Output the (x, y) coordinate of the center of the cell containing the given text.  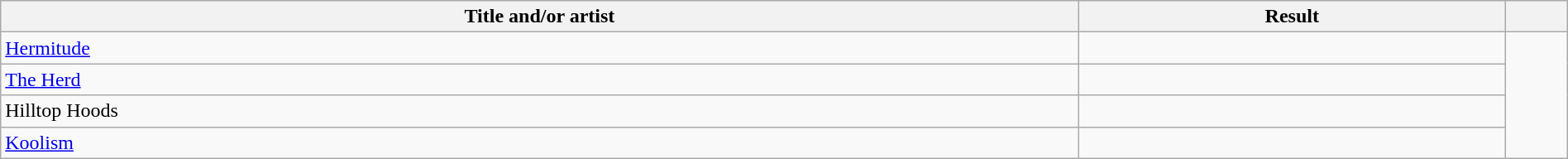
Hilltop Hoods (539, 111)
Result (1292, 17)
Koolism (539, 142)
The Herd (539, 79)
Title and/or artist (539, 17)
Hermitude (539, 48)
